Capture the cell that displays the provided text and extract its [X, Y] central coordinate. 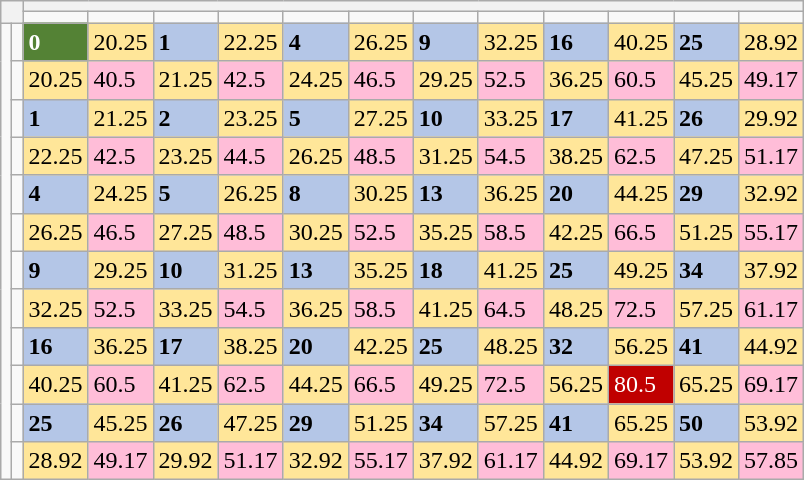
8 [316, 194]
64.5 [510, 308]
0 [56, 42]
57.85 [772, 461]
80.5 [640, 384]
40.5 [120, 80]
44.5 [250, 156]
50 [706, 423]
2 [186, 118]
32 [576, 346]
18 [446, 270]
